Find where the given text appears and provide that cell's center as [X, Y] coordinate. 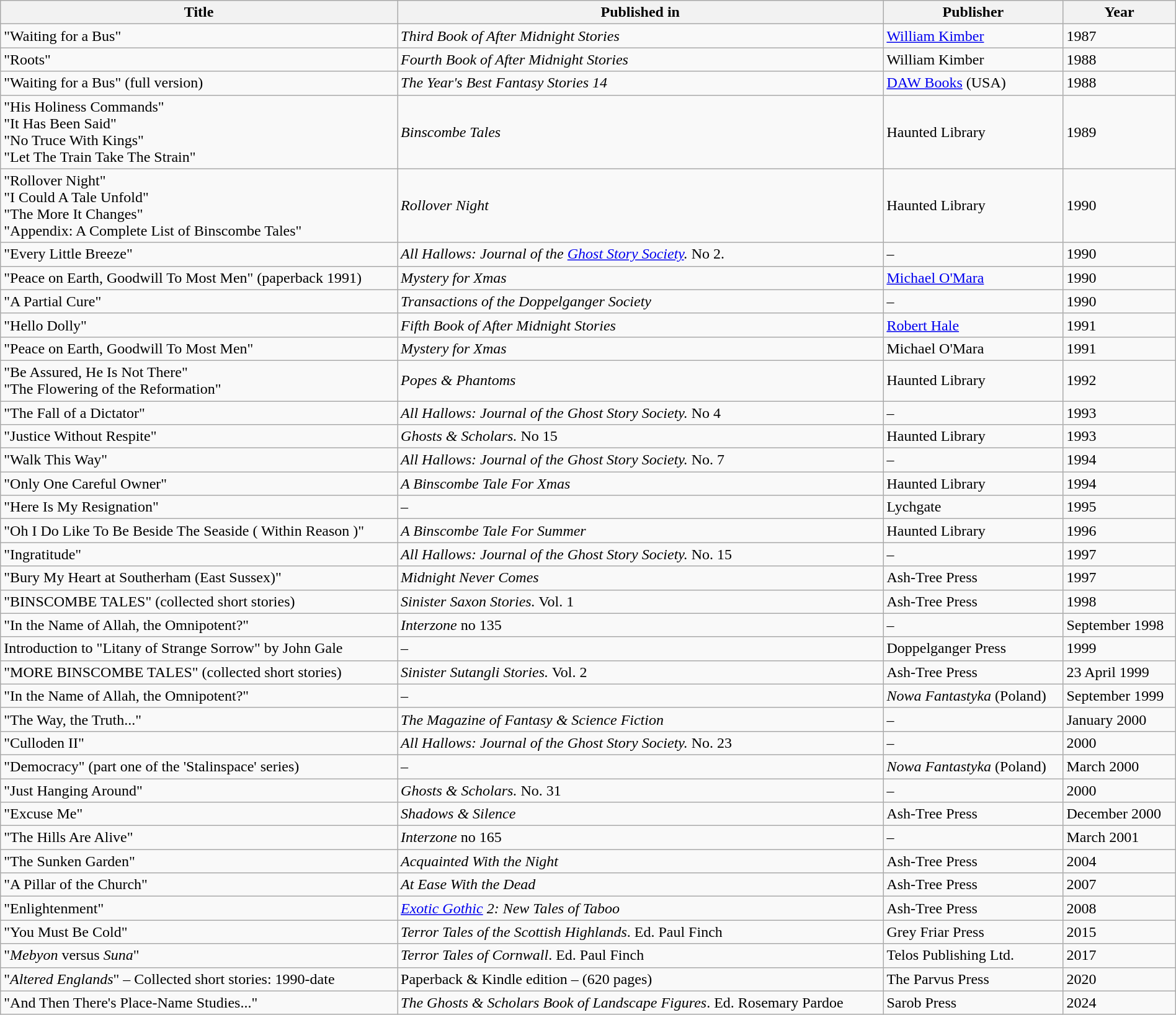
January 2000 [1119, 719]
Ghosts & Scholars. No. 31 [640, 791]
Third Book of After Midnight Stories [640, 36]
Introduction to "Litany of Strange Sorrow" by John Gale [199, 649]
Rollover Night [640, 206]
A Binscombe Tale For Xmas [640, 484]
"BINSCOMBE TALES" (collected short stories) [199, 601]
Sinister Saxon Stories. Vol. 1 [640, 601]
Sinister Sutangli Stories. Vol. 2 [640, 672]
2015 [1119, 932]
"Waiting for a Bus" [199, 36]
"Just Hanging Around" [199, 791]
2017 [1119, 955]
The Magazine of Fantasy & Science Fiction [640, 719]
"MORE BINSCOMBE TALES" (collected short stories) [199, 672]
"You Must Be Cold" [199, 932]
2008 [1119, 908]
Published in [640, 12]
Transactions of the Doppelganger Society [640, 301]
Popes & Phantoms [640, 381]
23 April 1999 [1119, 672]
Fourth Book of After Midnight Stories [640, 60]
Interzone no 165 [640, 838]
Shadows & Silence [640, 814]
"Justice Without Respite" [199, 437]
All Hallows: Journal of the Ghost Story Society. No 4 [640, 412]
1999 [1119, 649]
"Mebyon versus Suna" [199, 955]
"A Pillar of the Church" [199, 885]
September 1998 [1119, 625]
Publisher [973, 12]
March 2001 [1119, 838]
"Altered Englands" – Collected short stories: 1990-date [199, 979]
"Peace on Earth, Goodwill To Most Men" [199, 348]
Terror Tales of the Scottish Highlands. Ed. Paul Finch [640, 932]
Interzone no 135 [640, 625]
The Year's Best Fantasy Stories 14 [640, 83]
"Walk This Way" [199, 460]
2024 [1119, 1003]
All Hallows: Journal of the Ghost Story Society. No 2. [640, 254]
"Enlightenment" [199, 908]
"His Holiness Commands""It Has Been Said""No Truce With Kings""Let The Train Take The Strain" [199, 131]
"Excuse Me" [199, 814]
1989 [1119, 131]
"Be Assured, He Is Not There""The Flowering of the Reformation" [199, 381]
September 1999 [1119, 696]
Sarob Press [973, 1003]
March 2000 [1119, 766]
"The Fall of a Dictator" [199, 412]
"The Sunken Garden" [199, 861]
"Only One Careful Owner" [199, 484]
"Oh I Do Like To Be Beside The Seaside ( Within Reason )" [199, 531]
"The Way, the Truth..." [199, 719]
"The Hills Are Alive" [199, 838]
DAW Books (USA) [973, 83]
"Bury My Heart at Southerham (East Sussex)" [199, 578]
Telos Publishing Ltd. [973, 955]
All Hallows: Journal of the Ghost Story Society. No. 23 [640, 743]
"A Partial Cure" [199, 301]
"Rollover Night""I Could A Tale Unfold""The More It Changes""Appendix: A Complete List of Binscombe Tales" [199, 206]
2004 [1119, 861]
All Hallows: Journal of the Ghost Story Society. No. 7 [640, 460]
Fifth Book of After Midnight Stories [640, 325]
All Hallows: Journal of the Ghost Story Society. No. 15 [640, 554]
2007 [1119, 885]
"Roots" [199, 60]
"Here Is My Resignation" [199, 507]
The Parvus Press [973, 979]
Title [199, 12]
1995 [1119, 507]
Acquainted With the Night [640, 861]
2020 [1119, 979]
"Peace on Earth, Goodwill To Most Men" (paperback 1991) [199, 278]
1996 [1119, 531]
December 2000 [1119, 814]
A Binscombe Tale For Summer [640, 531]
Doppelganger Press [973, 649]
1998 [1119, 601]
Robert Hale [973, 325]
At Ease With the Dead [640, 885]
Year [1119, 12]
"Ingratitude" [199, 554]
"Culloden II" [199, 743]
1992 [1119, 381]
Ghosts & Scholars. No 15 [640, 437]
Binscombe Tales [640, 131]
Exotic Gothic 2: New Tales of Taboo [640, 908]
"And Then There's Place-Name Studies..." [199, 1003]
Paperback & Kindle edition – (620 pages) [640, 979]
The Ghosts & Scholars Book of Landscape Figures. Ed. Rosemary Pardoe [640, 1003]
1987 [1119, 36]
"Democracy" (part one of the 'Stalinspace' series) [199, 766]
"Every Little Breeze" [199, 254]
"Hello Dolly" [199, 325]
"Waiting for a Bus" (full version) [199, 83]
Midnight Never Comes [640, 578]
Lychgate [973, 507]
Grey Friar Press [973, 932]
Terror Tales of Cornwall. Ed. Paul Finch [640, 955]
